Extract the (x, y) coordinate from the center of the cell holding the provided text.  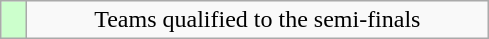
Teams qualified to the semi-finals (258, 20)
